Capture the cell that displays the provided text and extract its [X, Y] central coordinate. 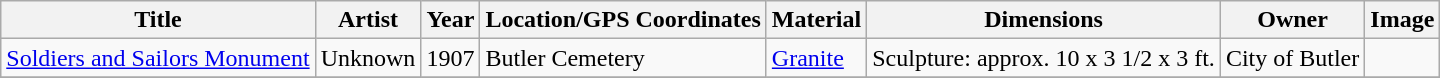
Artist [368, 20]
Location/GPS Coordinates [623, 20]
1907 [450, 58]
Butler Cemetery [623, 58]
Image [1402, 20]
Title [158, 20]
Unknown [368, 58]
Dimensions [1044, 20]
Material [816, 20]
Soldiers and Sailors Monument [158, 58]
Year [450, 20]
City of Butler [1292, 58]
Owner [1292, 20]
Sculpture: approx. 10 x 3 1/2 x 3 ft. [1044, 58]
Granite [816, 58]
